Provide the (X, Y) coordinate of the cell's center where the given text is located.  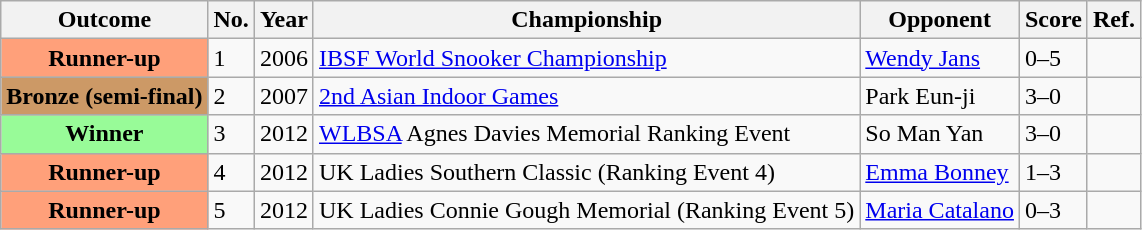
0–5 (1053, 58)
2nd Asian Indoor Games (586, 96)
1 (231, 58)
No. (231, 20)
So Man Yan (940, 134)
UK Ladies Southern Classic (Ranking Event 4) (586, 172)
2006 (284, 58)
Park Eun-ji (940, 96)
IBSF World Snooker Championship (586, 58)
Ref. (1114, 20)
Wendy Jans (940, 58)
Outcome (104, 20)
0–3 (1053, 210)
Score (1053, 20)
Opponent (940, 20)
Emma Bonney (940, 172)
1–3 (1053, 172)
Bronze (semi-final) (104, 96)
WLBSA Agnes Davies Memorial Ranking Event (586, 134)
3 (231, 134)
Year (284, 20)
2007 (284, 96)
2 (231, 96)
5 (231, 210)
Championship (586, 20)
Maria Catalano (940, 210)
4 (231, 172)
Winner (104, 134)
UK Ladies Connie Gough Memorial (Ranking Event 5) (586, 210)
